Detect which cell encompasses the target text, then output its [X, Y] center coordinate. 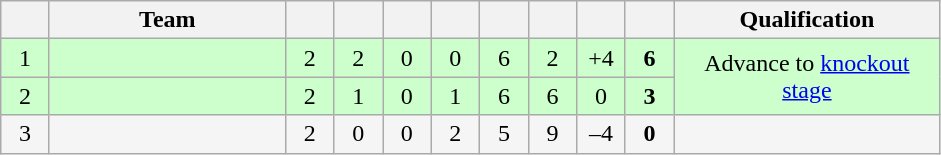
Advance to knockout stage [807, 77]
+4 [602, 58]
5 [504, 134]
–4 [602, 134]
9 [552, 134]
Team [167, 20]
Qualification [807, 20]
